Capture the cell that displays the provided text and extract its (x, y) central coordinate. 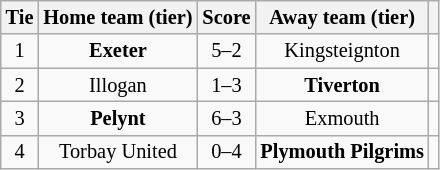
Tie (20, 17)
Exeter (118, 51)
Home team (tier) (118, 17)
Pelynt (118, 118)
4 (20, 152)
Away team (tier) (342, 17)
6–3 (226, 118)
Torbay United (118, 152)
5–2 (226, 51)
1 (20, 51)
1–3 (226, 85)
3 (20, 118)
Score (226, 17)
Exmouth (342, 118)
Tiverton (342, 85)
Plymouth Pilgrims (342, 152)
0–4 (226, 152)
Kingsteignton (342, 51)
2 (20, 85)
Illogan (118, 85)
